For the text-containing cell, return its midpoint in [X, Y] coordinate format. 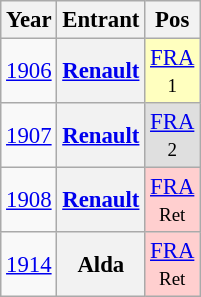
1914 [29, 264]
Alda [101, 264]
1908 [29, 200]
Entrant [101, 20]
Year [29, 20]
1906 [29, 72]
1907 [29, 136]
Pos [172, 20]
FRA1 [172, 72]
FRA2 [172, 136]
